Return the [x, y] coordinate for the center point of the cell that contains the specified text.  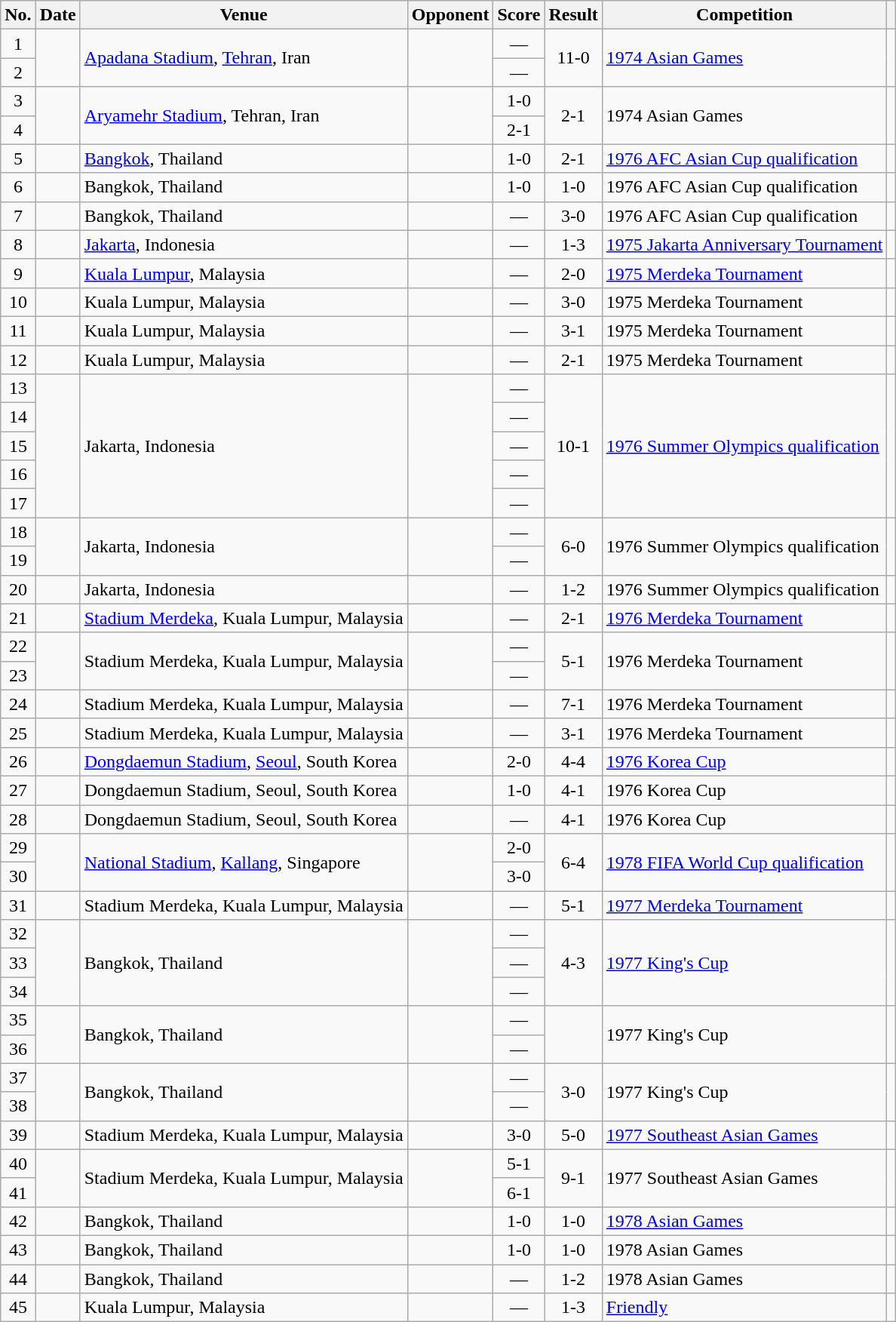
Friendly [744, 1308]
41 [18, 1192]
5-0 [573, 1135]
1975 Jakarta Anniversary Tournament [744, 244]
National Stadium, Kallang, Singapore [244, 862]
27 [18, 790]
3 [18, 101]
9 [18, 273]
6 [18, 187]
25 [18, 733]
4-4 [573, 761]
6-1 [519, 1192]
No. [18, 15]
7-1 [573, 704]
34 [18, 992]
20 [18, 589]
1977 Merdeka Tournament [744, 905]
1 [18, 44]
18 [18, 532]
11-0 [573, 58]
42 [18, 1221]
Opponent [450, 15]
11 [18, 330]
4-3 [573, 963]
Aryamehr Stadium, Tehran, Iran [244, 115]
31 [18, 905]
15 [18, 446]
Competition [744, 15]
38 [18, 1106]
37 [18, 1078]
16 [18, 475]
Apadana Stadium, Tehran, Iran [244, 58]
10-1 [573, 446]
19 [18, 561]
5 [18, 158]
29 [18, 848]
32 [18, 934]
43 [18, 1250]
Result [573, 15]
30 [18, 877]
35 [18, 1020]
Score [519, 15]
9-1 [573, 1178]
10 [18, 302]
Venue [244, 15]
4 [18, 130]
23 [18, 675]
Date [57, 15]
1978 FIFA World Cup qualification [744, 862]
33 [18, 963]
21 [18, 618]
45 [18, 1308]
6-0 [573, 546]
40 [18, 1164]
26 [18, 761]
7 [18, 216]
12 [18, 360]
8 [18, 244]
6-4 [573, 862]
24 [18, 704]
14 [18, 417]
36 [18, 1049]
2 [18, 72]
39 [18, 1135]
28 [18, 819]
13 [18, 389]
17 [18, 503]
44 [18, 1279]
22 [18, 647]
